Provide the [X, Y] coordinate of the cell's center where the given text is located.  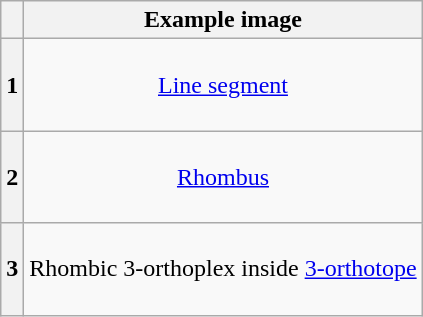
1 [12, 85]
Line segment [223, 85]
2 [12, 177]
Example image [223, 20]
Rhombus [223, 177]
3 [12, 269]
Rhombic 3-orthoplex inside 3-orthotope [223, 269]
